From the cell containing the given text, extract its center point as (x, y) coordinate. 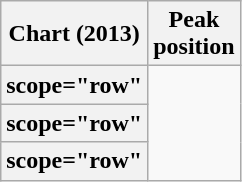
Peakposition (194, 34)
Chart (2013) (74, 34)
